Return (X, Y) of the center of cell containing provided text 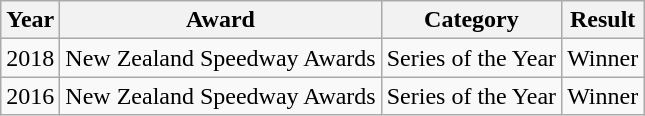
2018 (30, 58)
Award (220, 20)
Result (603, 20)
Category (471, 20)
2016 (30, 96)
Year (30, 20)
